Capture the cell that displays the provided text and extract its (x, y) central coordinate. 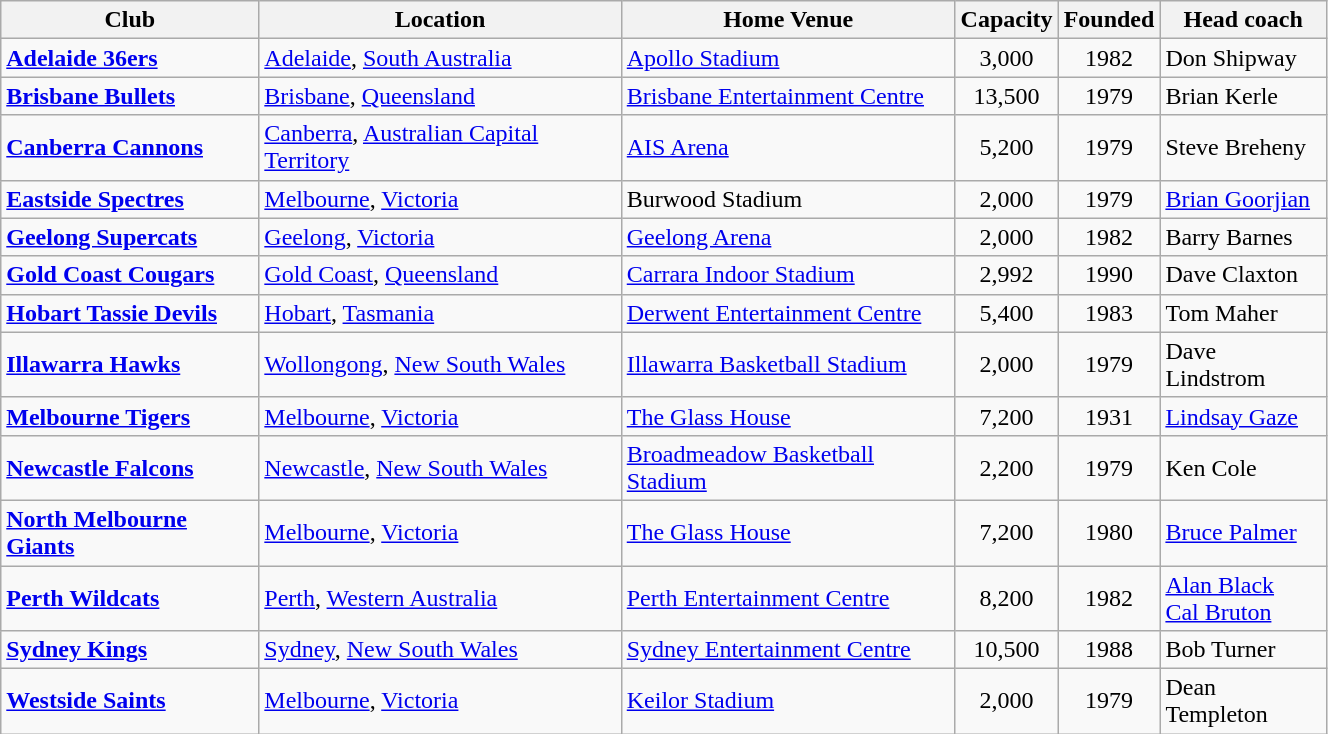
1990 (1109, 275)
Eastside Spectres (130, 199)
1931 (1109, 416)
Founded (1109, 20)
Hobart Tassie Devils (130, 313)
Geelong, Victoria (440, 237)
Brian Goorjian (1244, 199)
Perth Wildcats (130, 598)
Hobart, Tasmania (440, 313)
AIS Arena (788, 148)
Brian Kerle (1244, 96)
Dave Lindstrom (1244, 364)
Dave Claxton (1244, 275)
Don Shipway (1244, 58)
Home Venue (788, 20)
Capacity (1006, 20)
Barry Barnes (1244, 237)
10,500 (1006, 650)
1988 (1109, 650)
Sydney Kings (130, 650)
1983 (1109, 313)
Gold Coast Cougars (130, 275)
Brisbane Bullets (130, 96)
Adelaide, South Australia (440, 58)
Canberra, Australian Capital Territory (440, 148)
Burwood Stadium (788, 199)
Adelaide 36ers (130, 58)
3,000 (1006, 58)
Club (130, 20)
Tom Maher (1244, 313)
Bruce Palmer (1244, 532)
Newcastle Falcons (130, 468)
Geelong Arena (788, 237)
Steve Breheny (1244, 148)
North Melbourne Giants (130, 532)
Canberra Cannons (130, 148)
Ken Cole (1244, 468)
Brisbane, Queensland (440, 96)
13,500 (1006, 96)
2,200 (1006, 468)
Wollongong, New South Wales (440, 364)
Location (440, 20)
Perth Entertainment Centre (788, 598)
Apollo Stadium (788, 58)
Bob Turner (1244, 650)
1980 (1109, 532)
Lindsay Gaze (1244, 416)
5,400 (1006, 313)
Alan Black Cal Bruton (1244, 598)
Derwent Entertainment Centre (788, 313)
2,992 (1006, 275)
Gold Coast, Queensland (440, 275)
Newcastle, New South Wales (440, 468)
Brisbane Entertainment Centre (788, 96)
Sydney, New South Wales (440, 650)
Sydney Entertainment Centre (788, 650)
8,200 (1006, 598)
Broadmeadow Basketball Stadium (788, 468)
Keilor Stadium (788, 702)
Melbourne Tigers (130, 416)
Dean Templeton (1244, 702)
Illawarra Hawks (130, 364)
Perth, Western Australia (440, 598)
Illawarra Basketball Stadium (788, 364)
Carrara Indoor Stadium (788, 275)
Head coach (1244, 20)
5,200 (1006, 148)
Geelong Supercats (130, 237)
Westside Saints (130, 702)
